Locate the cell with the specified text and output its [x, y] center coordinate. 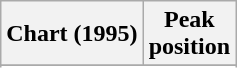
Peakposition [189, 34]
Chart (1995) [72, 34]
